Provide the (x, y) coordinate of the cell's center where the given text is located.  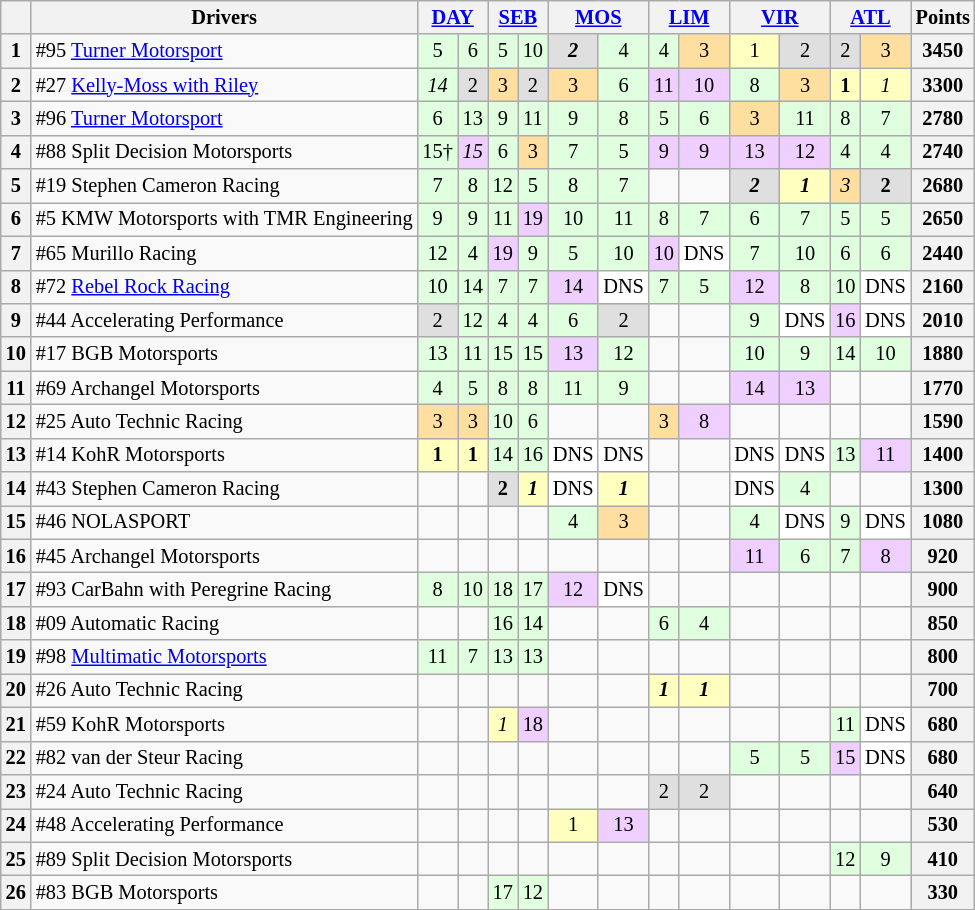
#82 van der Steur Racing (224, 758)
15† (437, 152)
#24 Auto Technic Racing (224, 791)
#98 Multimatic Motorsports (224, 657)
Drivers (224, 17)
Points (943, 17)
#72 Rebel Rock Racing (224, 287)
1770 (943, 388)
920 (943, 556)
#46 NOLASPORT (224, 522)
VIR (780, 17)
2440 (943, 253)
#89 Split Decision Motorsports (224, 859)
#44 Accelerating Performance (224, 320)
1080 (943, 522)
22 (16, 758)
#69 Archangel Motorsports (224, 388)
#17 BGB Motorsports (224, 354)
2650 (943, 219)
#25 Auto Technic Racing (224, 421)
#19 Stephen Cameron Racing (224, 186)
#96 Turner Motorsport (224, 118)
2780 (943, 118)
1400 (943, 455)
3450 (943, 51)
900 (943, 589)
#88 Split Decision Motorsports (224, 152)
#59 KohR Motorsports (224, 724)
#43 Stephen Cameron Racing (224, 489)
850 (943, 623)
#26 Auto Technic Racing (224, 690)
#45 Archangel Motorsports (224, 556)
#5 KMW Motorsports with TMR Engineering (224, 219)
#65 Murillo Racing (224, 253)
#83 BGB Motorsports (224, 892)
26 (16, 892)
24 (16, 825)
LIM (690, 17)
2740 (943, 152)
3300 (943, 85)
530 (943, 825)
#14 KohR Motorsports (224, 455)
21 (16, 724)
640 (943, 791)
#95 Turner Motorsport (224, 51)
25 (16, 859)
23 (16, 791)
ATL (870, 17)
1300 (943, 489)
#93 CarBahn with Peregrine Racing (224, 589)
DAY (452, 17)
2010 (943, 320)
MOS (598, 17)
1590 (943, 421)
SEB (518, 17)
#09 Automatic Racing (224, 623)
2680 (943, 186)
800 (943, 657)
410 (943, 859)
330 (943, 892)
2160 (943, 287)
1880 (943, 354)
#48 Accelerating Performance (224, 825)
20 (16, 690)
700 (943, 690)
#27 Kelly-Moss with Riley (224, 85)
